Identify which cell holds the provided text, then report its [x, y] central coordinate. 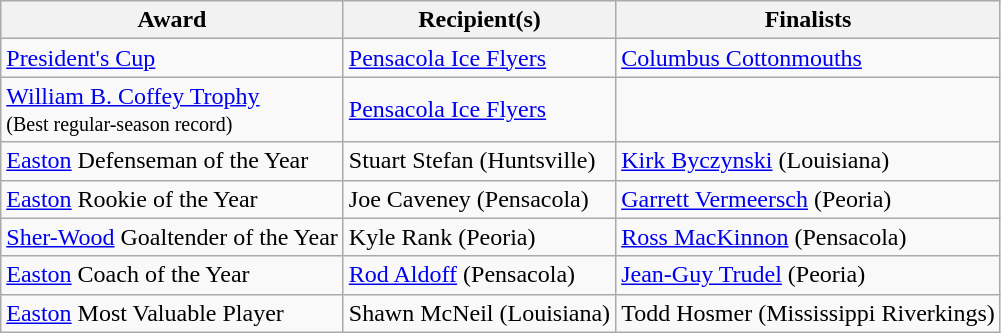
Easton Defenseman of the Year [172, 161]
Kyle Rank (Peoria) [479, 237]
William B. Coffey Trophy(Best regular-season record) [172, 110]
Columbus Cottonmouths [808, 58]
Todd Hosmer (Mississippi Riverkings) [808, 313]
Easton Rookie of the Year [172, 199]
Sher-Wood Goaltender of the Year [172, 237]
Garrett Vermeersch (Peoria) [808, 199]
Easton Most Valuable Player [172, 313]
Recipient(s) [479, 20]
Stuart Stefan (Huntsville) [479, 161]
Award [172, 20]
Easton Coach of the Year [172, 275]
Rod Aldoff (Pensacola) [479, 275]
Joe Caveney (Pensacola) [479, 199]
Ross MacKinnon (Pensacola) [808, 237]
Jean-Guy Trudel (Peoria) [808, 275]
Finalists [808, 20]
President's Cup [172, 58]
Shawn McNeil (Louisiana) [479, 313]
Kirk Byczynski (Louisiana) [808, 161]
